Output the (X, Y) coordinate of the center of the cell containing the given text.  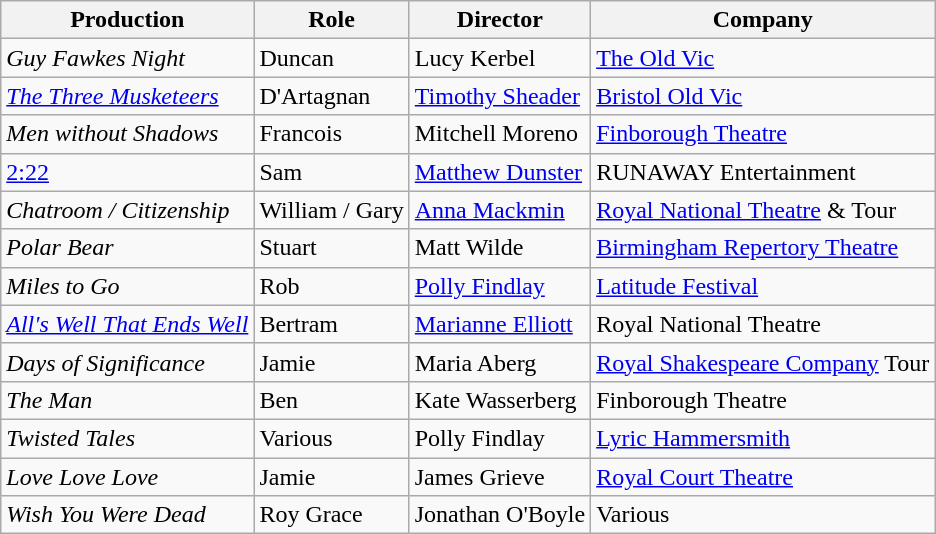
Matt Wilde (500, 248)
Maria Aberg (500, 362)
Bertram (332, 324)
All's Well That Ends Well (128, 324)
Royal National Theatre (763, 324)
Mitchell Moreno (500, 134)
Bristol Old Vic (763, 96)
Francois (332, 134)
Days of Significance (128, 362)
Lucy Kerbel (500, 58)
Company (763, 20)
Royal Shakespeare Company Tour (763, 362)
Director (500, 20)
Wish You Were Dead (128, 515)
2:22 (128, 172)
Lyric Hammersmith (763, 438)
Anna Mackmin (500, 210)
Twisted Tales (128, 438)
Guy Fawkes Night (128, 58)
Chatroom / Citizenship (128, 210)
Miles to Go (128, 286)
Men without Shadows (128, 134)
Stuart (332, 248)
Royal National Theatre & Tour (763, 210)
Polar Bear (128, 248)
The Old Vic (763, 58)
Sam (332, 172)
Role (332, 20)
Jonathan O'Boyle (500, 515)
RUNAWAY Entertainment (763, 172)
Ben (332, 400)
Duncan (332, 58)
Production (128, 20)
James Grieve (500, 477)
Marianne Elliott (500, 324)
Birmingham Repertory Theatre (763, 248)
Rob (332, 286)
D'Artagnan (332, 96)
William / Gary (332, 210)
Timothy Sheader (500, 96)
Latitude Festival (763, 286)
Matthew Dunster (500, 172)
Roy Grace (332, 515)
Kate Wasserberg (500, 400)
The Man (128, 400)
Love Love Love (128, 477)
The Three Musketeers (128, 96)
Royal Court Theatre (763, 477)
